Search for the cell housing the specified text and yield its (X, Y) center coordinate. 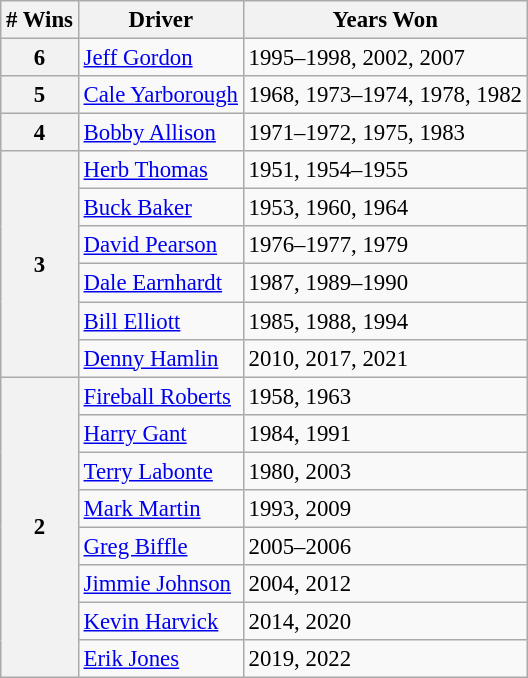
Herb Thomas (160, 170)
5 (40, 95)
1995–1998, 2002, 2007 (385, 58)
Bill Elliott (160, 321)
2005–2006 (385, 546)
Mark Martin (160, 509)
Terry Labonte (160, 471)
Cale Yarborough (160, 95)
Buck Baker (160, 208)
Dale Earnhardt (160, 283)
1971–1972, 1975, 1983 (385, 133)
1985, 1988, 1994 (385, 321)
# Wins (40, 20)
1968, 1973–1974, 1978, 1982 (385, 95)
6 (40, 58)
1953, 1960, 1964 (385, 208)
1984, 1991 (385, 433)
2010, 2017, 2021 (385, 358)
2 (40, 528)
2014, 2020 (385, 621)
Jeff Gordon (160, 58)
Erik Jones (160, 659)
1980, 2003 (385, 471)
1987, 1989–1990 (385, 283)
Fireball Roberts (160, 396)
Greg Biffle (160, 546)
2004, 2012 (385, 584)
4 (40, 133)
2019, 2022 (385, 659)
1993, 2009 (385, 509)
3 (40, 264)
Bobby Allison (160, 133)
Years Won (385, 20)
1958, 1963 (385, 396)
Kevin Harvick (160, 621)
David Pearson (160, 245)
Denny Hamlin (160, 358)
Harry Gant (160, 433)
Driver (160, 20)
1976–1977, 1979 (385, 245)
Jimmie Johnson (160, 584)
1951, 1954–1955 (385, 170)
